Identify which cell holds the provided text, then report its [x, y] central coordinate. 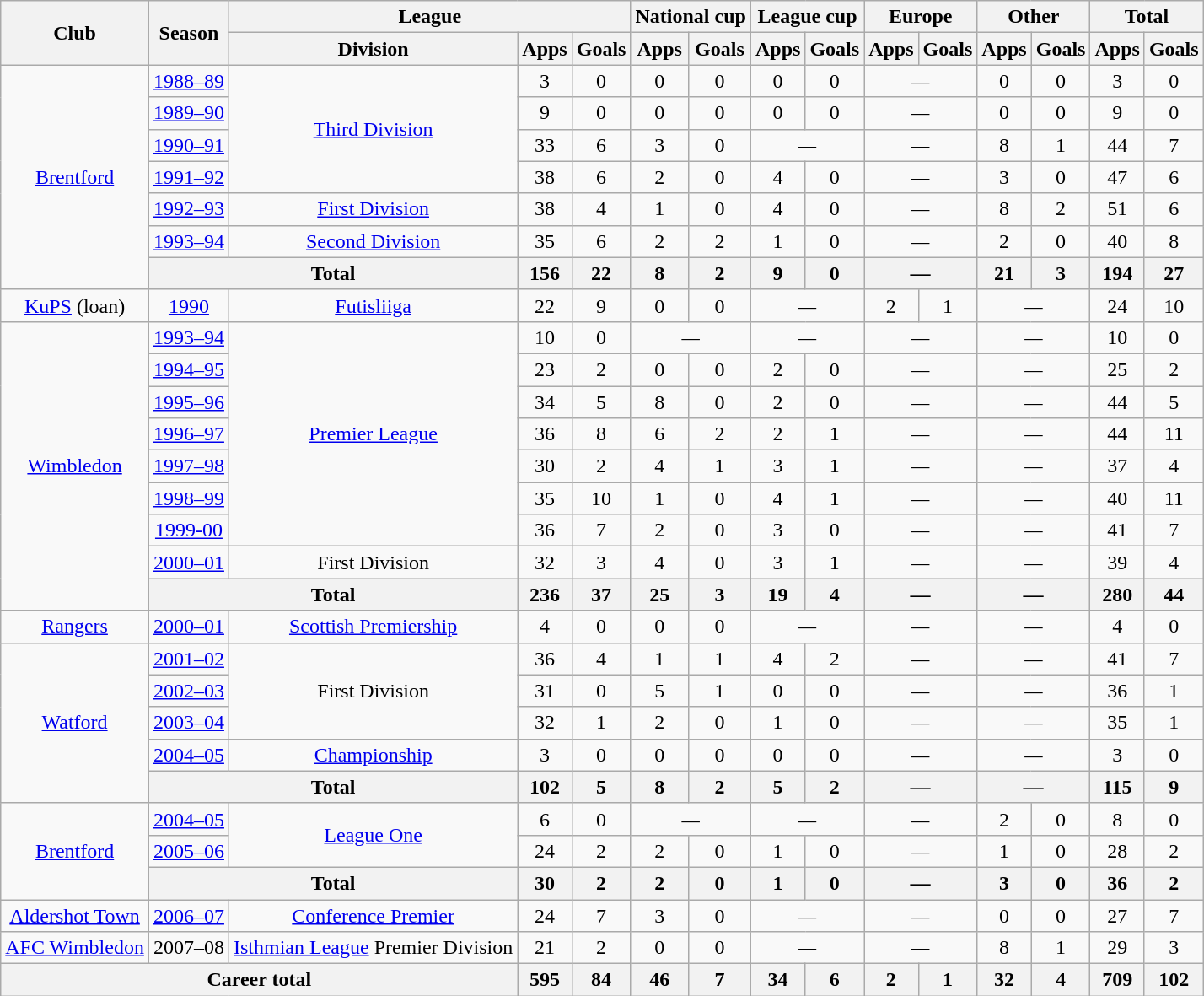
2001–02 [189, 659]
League One [373, 835]
84 [601, 980]
33 [545, 145]
National cup [691, 17]
1990 [189, 305]
Championship [373, 755]
Third Division [373, 129]
1990–91 [189, 145]
Watford [75, 723]
Career total [260, 980]
Futisliiga [373, 305]
115 [1117, 787]
28 [1117, 851]
Premier League [373, 433]
KuPS (loan) [75, 305]
156 [545, 273]
Europe [921, 17]
Season [189, 33]
709 [1117, 980]
League [430, 17]
29 [1117, 948]
47 [1117, 177]
AFC Wimbledon [75, 948]
Club [75, 33]
1998–99 [189, 498]
51 [1117, 209]
Second Division [373, 241]
280 [1117, 595]
1995–96 [189, 402]
194 [1117, 273]
Division [373, 49]
236 [545, 595]
39 [1117, 563]
1989–90 [189, 113]
1988–89 [189, 81]
1997–98 [189, 466]
Other [1034, 17]
2006–07 [189, 915]
Scottish Premiership [373, 627]
2005–06 [189, 851]
Isthmian League Premier Division [373, 948]
Aldershot Town [75, 915]
2003–04 [189, 723]
2007–08 [189, 948]
Conference Premier [373, 915]
2002–03 [189, 691]
1994–95 [189, 369]
1992–93 [189, 209]
31 [545, 691]
46 [659, 980]
League cup [807, 17]
1999-00 [189, 530]
1991–92 [189, 177]
1996–97 [189, 434]
23 [545, 369]
595 [545, 980]
19 [777, 595]
Wimbledon [75, 466]
Rangers [75, 627]
